For the text-containing cell, return its midpoint in (x, y) coordinate format. 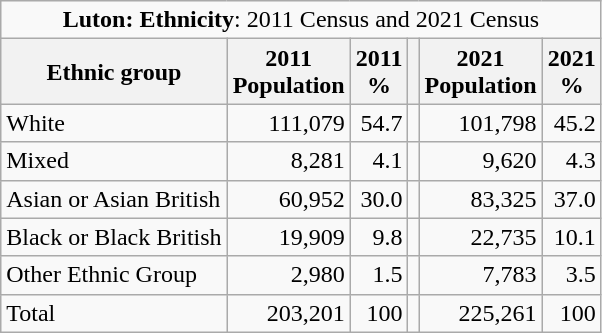
1.5 (379, 275)
30.0 (379, 199)
203,201 (288, 313)
Total (114, 313)
2021Population (480, 72)
101,798 (480, 123)
22,735 (480, 237)
Black or Black British (114, 237)
19,909 (288, 237)
Other Ethnic Group (114, 275)
2011Population (288, 72)
Mixed (114, 161)
111,079 (288, 123)
60,952 (288, 199)
45.2 (572, 123)
54.7 (379, 123)
2021% (572, 72)
2,980 (288, 275)
83,325 (480, 199)
9.8 (379, 237)
Luton: Ethnicity: 2011 Census and 2021 Census (301, 20)
37.0 (572, 199)
Ethnic group (114, 72)
4.1 (379, 161)
Asian or Asian British (114, 199)
3.5 (572, 275)
White (114, 123)
8,281 (288, 161)
10.1 (572, 237)
7,783 (480, 275)
4.3 (572, 161)
225,261 (480, 313)
9,620 (480, 161)
2011% (379, 72)
